Provide the (x, y) coordinate of the cell's center where the given text is located.  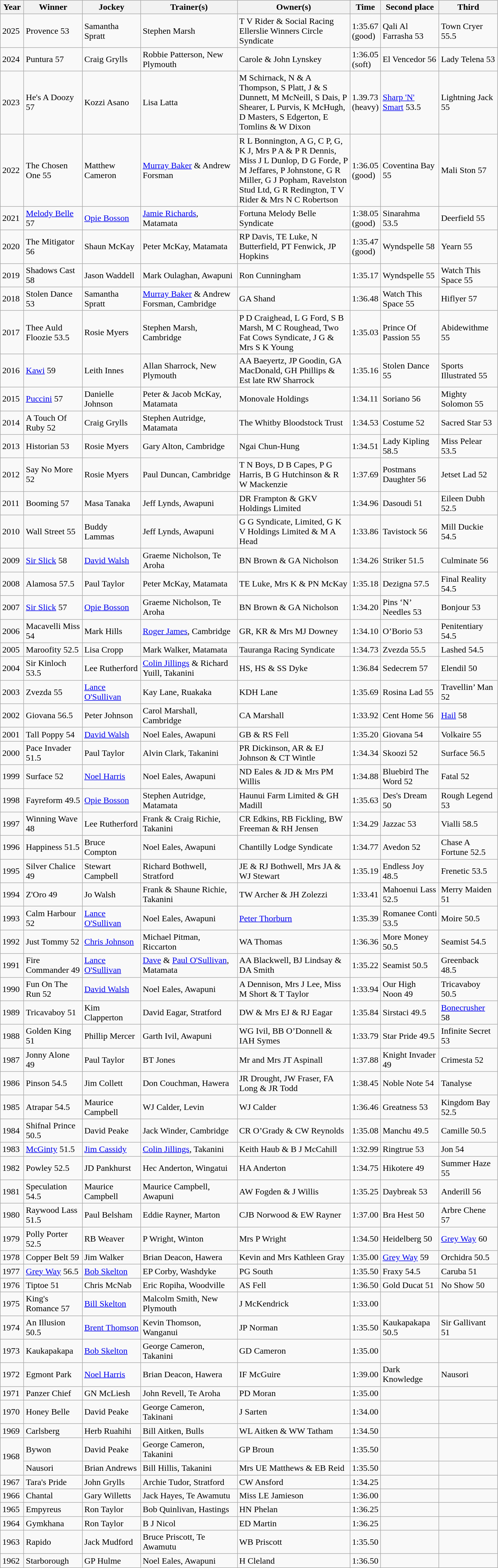
Tara's Pride (53, 1482)
Yearn 55 (468, 247)
Speculation 54.5 (53, 1192)
Noble Note 54 (410, 1083)
Town Cryer 55.5 (468, 31)
Provence 53 (53, 31)
TE Luke, Mrs K & PN McKay (294, 584)
Brian Andrews (112, 1468)
HS, HS & SS Dyke (294, 668)
Eileen Dubh 52.5 (468, 503)
Mill Duckie 54.5 (468, 532)
Alamosa 57.5 (53, 584)
Winning Wave 48 (53, 824)
Moire 50.5 (468, 918)
Cent Home 56 (410, 715)
Booming 57 (53, 503)
A Dennison, Mrs J Lee, Miss M Short & T Taylor (294, 989)
Time (365, 7)
Jetset Lad 52 (468, 475)
2001 (12, 734)
Avedon 52 (410, 847)
1992 (12, 942)
Wyndspelle 58 (410, 247)
1:33.79 (365, 1036)
Dark Knowledge (410, 1375)
Jim Walker (112, 1258)
Raywood Lass 51.5 (53, 1215)
Dezigna 57.5 (410, 584)
GN McLiesh (112, 1393)
Dave & Paul O'Sullivan, Matamata (189, 966)
Greenback 48.5 (468, 966)
2009 (12, 560)
Bra Hest 50 (410, 1215)
Third (468, 7)
Bonjour 53 (468, 607)
1:36.36 (365, 942)
Gary Alton, Cambridge (189, 446)
Chantal (53, 1496)
Fire Commander 49 (53, 966)
1989 (12, 1013)
Leith Innes (112, 370)
1:32.99 (365, 1149)
Calm Harbour 52 (53, 918)
1:35.19 (365, 871)
El Vencedor 56 (410, 59)
He's A Doozy 57 (53, 102)
ND Eales & JD & Mrs PM Willis (294, 776)
Rosina Lad 55 (410, 692)
Zvezda 55.5 (410, 650)
Frank & Craig Richie, Takanini (189, 824)
Brent Thomson (112, 1328)
Just Tommy 52 (53, 942)
2018 (12, 299)
Romanee Conti 53.5 (410, 918)
2005 (12, 650)
Kay Lane, Ruakaka (189, 692)
Peter Johnson (112, 715)
Lisa Cropp (112, 650)
Zvezda 55 (53, 692)
KDH Lane (294, 692)
1999 (12, 776)
GP Broun (294, 1449)
1:35.25 (365, 1192)
Bruce Priscott, Te Awamutu (189, 1542)
1:37.69 (365, 475)
Soriano 56 (410, 399)
Peter & Jacob McKay, Matamata (189, 399)
1:36.46 (365, 1107)
1:35.63 (365, 800)
Bill Hillis, Takanini (189, 1468)
1968 (12, 1456)
1.39.73 (heavy) (365, 102)
Mark Walker, Matamata (189, 650)
Striker 51.5 (410, 560)
Bluebird The Word 52 (410, 776)
Jazzac 53 (410, 824)
1:34.00 (365, 1412)
1972 (12, 1375)
1:37.88 (365, 1060)
1:35.16 (365, 370)
David Eagar, Stratford (189, 1013)
WJ Calder (294, 1107)
Pinson 54.5 (53, 1083)
Jon 54 (468, 1149)
Don Couchman, Hawera (189, 1083)
Shifnal Prince 50.5 (53, 1130)
Grey Way 59 (410, 1258)
1:35.67 (good) (365, 31)
PG South (294, 1271)
Tavistock 56 (410, 532)
Happiness 51.5 (53, 847)
Seamist 50.5 (410, 966)
Bill Skelton (112, 1304)
Stephen Marsh, Cambridge (189, 332)
1969 (12, 1431)
Mahoenui Lass 52.5 (410, 894)
Postmans Daughter 56 (410, 475)
1:34.51 (365, 446)
1991 (12, 966)
Starborough (53, 1561)
Garth Ivil, Awapuni (189, 1036)
Melody Belle 57 (53, 218)
WG Ivil, BB O’Donnell & IAH Symes (294, 1036)
CJB Norwood & EW Rayner (294, 1215)
Silver Chalice 49 (53, 871)
Carole & John Lynskey (294, 59)
Tauranga Racing Syndicate (294, 650)
Kaukapakapa (53, 1351)
1:35.69 (365, 692)
Bonecrusher 58 (468, 1013)
T N Boys, D B Capes, P G Harris, B G Hutchinson & R W Mackenzie (294, 475)
1:35.20 (365, 734)
Sir Slick 57 (53, 607)
2011 (12, 503)
WA Thomas (294, 942)
Owner(s) (294, 7)
Copper Belt 59 (53, 1258)
King's Romance 57 (53, 1304)
1:33.86 (365, 532)
Bob Quinlivan, Hastings (189, 1510)
Trainer(s) (189, 7)
1966 (12, 1496)
Macavelli Miss 54 (53, 631)
2008 (12, 584)
HA Anderton (294, 1168)
Puccini 57 (53, 399)
1:39.00 (365, 1375)
1985 (12, 1107)
Haunui Farm Limited & GH Madill (294, 800)
2020 (12, 247)
2024 (12, 59)
Bywon (53, 1449)
Surface 56.5 (468, 753)
2013 (12, 446)
1990 (12, 989)
1:35.22 (365, 966)
IF McGuire (294, 1375)
2000 (12, 753)
2021 (12, 218)
ED Martin (294, 1523)
1:36.84 (365, 668)
1:36.00 (365, 1496)
Panzer Chief (53, 1393)
Gold Ducat 51 (410, 1285)
Pace Invader 51.5 (53, 753)
Fraxy 54.5 (410, 1271)
WL Aitken & WW Tatham (294, 1431)
Jack Winder, Cambridge (189, 1130)
WB Priscott (294, 1542)
Golden King 51 (53, 1036)
2003 (12, 692)
Malcolm Smith, New Plymouth (189, 1304)
Daybreak 53 (410, 1192)
Powley 52.5 (53, 1168)
Masa Tanaka (112, 503)
Jonny Alone 49 (53, 1060)
T V Rider & Social Racing Ellerslie Winners Circle Syndicate (294, 31)
Keith Haub & B J McCahill (294, 1149)
Hiflyer 57 (468, 299)
TW Archer & JH Zolezzi (294, 894)
Summer Haze 55 (468, 1168)
Thee Auld Floozie 53.5 (53, 332)
Archie Tudor, Stratford (189, 1482)
Grey Way 60 (468, 1239)
1:33.00 (365, 1304)
Giovana 54 (410, 734)
1996 (12, 847)
Tricavaboy 50.5 (468, 989)
1:34.75 (365, 1168)
Qali Al Farrasha 53 (410, 31)
1962 (12, 1561)
Lady Kipling 58.5 (410, 446)
AA Blackwell, BJ Lindsay & DA Smith (294, 966)
GA Shand (294, 299)
Ron Cunningham (294, 275)
Peter Thorburn (294, 918)
Carol Marshall, Cambridge (189, 715)
Mark Hills (112, 631)
Elendil 50 (468, 668)
1:35.84 (365, 1013)
Gymkhana (53, 1523)
Sports Illustrated 55 (468, 370)
Alvin Clark, Takanini (189, 753)
GP Hulme (112, 1561)
Herb Ruahihi (112, 1431)
Kingdom Bay 52.5 (468, 1107)
1:33.94 (365, 989)
AS Fell (294, 1285)
Jack Hayes, Te Awamutu (189, 1496)
1:35.08 (365, 1130)
GR, KR & Mrs MJ Downey (294, 631)
1974 (12, 1328)
Infinite Secret 53 (468, 1036)
2006 (12, 631)
Pins ‘N’ Needles 53 (410, 607)
Hikotere 49 (410, 1168)
Mrs UE Matthews & EB Reid (294, 1468)
1976 (12, 1285)
Puntura 57 (53, 59)
Mrs P Wright (294, 1239)
Kaukapakapa 50.5 (410, 1328)
Miss LE Jamieson (294, 1496)
1979 (12, 1239)
Shaun McKay (112, 247)
Wyndspelle 55 (410, 275)
2014 (12, 422)
Fun On The Run 52 (53, 989)
1:34.11 (365, 399)
1967 (12, 1482)
Star Pride 49.5 (410, 1036)
Hec Anderton, Wingatui (189, 1168)
1983 (12, 1149)
Final Reality 54.5 (468, 584)
Colin Jillings & Richard Yuill, Takanini (189, 668)
Carlsberg (53, 1431)
Lashed 54.5 (468, 650)
Tricavaboy 51 (53, 1013)
1:36.05 (good) (365, 170)
1:33.92 (365, 715)
Historian 53 (53, 446)
Fortuna Melody Belle Syndicate (294, 218)
Sir Slick 58 (53, 560)
Chris McNab (112, 1285)
PR Dickinson, AR & EJ Johnson & CT Wintle (294, 753)
AA Baeyertz, JP Goodin, GA MacDonald, GH Phillips & Est late RW Sharrock (294, 370)
Sharp 'N' Smart 53.5 (410, 102)
Matthew Cameron (112, 170)
More Money 50.5 (410, 942)
Arbre Chene 57 (468, 1215)
CR Edkins, RB Fickling, BW Freeman & RH Jensen (294, 824)
Hail 58 (468, 715)
Manchu 49.5 (410, 1130)
2017 (12, 332)
Gary Willetts (112, 1496)
RB Weaver (112, 1239)
P D Craighead, L G Ford, S B Marsh, M C Roughead, Two Fat Cows Syndicate, J G & Mrs S K Young (294, 332)
Frenetic 53.5 (468, 871)
PD Moran (294, 1393)
Maroofity 52.5 (53, 650)
Skoozi 52 (410, 753)
Kim Clapperton (112, 1013)
1:34.34 (365, 753)
Z'Oro 49 (53, 894)
JD Pankhurst (112, 1168)
Michael Pitman, Riccarton (189, 942)
Robbie Patterson, New Plymouth (189, 59)
1982 (12, 1168)
Coventina Bay 55 (410, 170)
Sir Kinloch 53.5 (53, 668)
Giovana 56.5 (53, 715)
Dasoudi 51 (410, 503)
Monovale Holdings (294, 399)
George Cameron, Takinani (189, 1412)
1997 (12, 824)
1:35.17 (365, 275)
Ngai Chun-Hung (294, 446)
Kevin Thomson, Wanganui (189, 1328)
P Wright, Winton (189, 1239)
Year (12, 7)
Honey Belle (53, 1412)
A Touch Of Ruby 52 (53, 422)
Bruce Compton (112, 847)
1:38.45 (365, 1083)
1978 (12, 1258)
1965 (12, 1510)
1975 (12, 1304)
Des's Dream 50 (410, 800)
Paul Belsham (112, 1215)
2019 (12, 275)
Surface 52 (53, 776)
Jockey (112, 7)
Eddie Rayner, Marton (189, 1215)
Stephen Marsh (189, 31)
B J Nicol (189, 1523)
Deerfield 55 (468, 218)
1993 (12, 918)
1:33.41 (365, 894)
1970 (12, 1412)
The Whitby Bloodstock Trust (294, 422)
DR Frampton & GKV Holdings Limited (294, 503)
Orchidra 50.5 (468, 1258)
Heidelberg 50 (410, 1239)
Stolen Dance 55 (410, 370)
Sacred Star 53 (468, 422)
Murray Baker & Andrew Forsman (189, 170)
1:35.39 (365, 918)
2004 (12, 668)
Travellin’ Man 52 (468, 692)
Kawi 59 (53, 370)
2010 (12, 532)
RP Davis, TE Luke, N Butterfield, PT Fenwick, JP Hopkins (294, 247)
Empyreus (53, 1510)
Sir Gallivant 51 (468, 1328)
Mr and Mrs JT Aspinall (294, 1060)
Chase A Fortune 52.5 (468, 847)
An Illusion 50.5 (53, 1328)
Vialli 58.5 (468, 824)
Lady Telena 53 (468, 59)
Sinarahma 53.5 (410, 218)
Second place (410, 7)
1981 (12, 1192)
Richard Bothwell, Stratford (189, 871)
Phillip Mercer (112, 1036)
2025 (12, 31)
Say No More 52 (53, 475)
John Revell, Te Aroha (189, 1393)
1984 (12, 1130)
Roger James, Cambridge (189, 631)
1964 (12, 1523)
JE & RJ Bothwell, Mrs JA & WJ Stewart (294, 871)
WJ Calder, Levin (189, 1107)
2015 (12, 399)
1:34.88 (365, 776)
Allan Sharrock, New Plymouth (189, 370)
The Mitigator 56 (53, 247)
GB & RS Fell (294, 734)
John Grylls (112, 1482)
Greatness 53 (410, 1107)
Maurice Campbell, Awapuni (189, 1192)
1:34.77 (365, 847)
Chris Johnson (112, 942)
2007 (12, 607)
1:35.18 (365, 584)
GD Cameron (294, 1351)
Anderill 56 (468, 1192)
Jo Walsh (112, 894)
1:36.05 (soft) (365, 59)
Volkaire 55 (468, 734)
1986 (12, 1083)
1:34.29 (365, 824)
Shadows Cast 58 (53, 275)
Eric Ropiha, Woodville (189, 1285)
Tall Poppy 54 (53, 734)
Stolen Dance 53 (53, 299)
1988 (12, 1036)
Our High Noon 49 (410, 989)
Kevin and Mrs Kathleen Gray (294, 1258)
1:35.03 (365, 332)
Culminate 56 (468, 560)
JP Norman (294, 1328)
Rapido (53, 1542)
Danielle Johnson (112, 399)
1:34.20 (365, 607)
Jamie Richards, Matamata (189, 218)
2016 (12, 370)
McGinty 51.5 (53, 1149)
1998 (12, 800)
1:34.96 (365, 503)
J Sarten (294, 1412)
Knight Invader 49 (410, 1060)
2023 (12, 102)
O’Borio 53 (410, 631)
Crimesta 52 (468, 1060)
1971 (12, 1393)
Seamist 54.5 (468, 942)
Jack Mudford (112, 1542)
Lightning Jack 55 (468, 102)
CW Ansford (294, 1482)
Egmont Park (53, 1375)
Sirstaci 49.5 (410, 1013)
Paul Duncan, Cambridge (189, 475)
J McKendrick (294, 1304)
EP Corby, Washdyke (189, 1271)
Murray Baker & Andrew Forsman, Cambridge (189, 299)
Penitentiary 54.5 (468, 631)
Stewart Campbell (112, 871)
Tanalyse (468, 1083)
1973 (12, 1351)
Colin Jillings, Takanini (189, 1149)
Polly Porter 52.5 (53, 1239)
Miss Pelear 53.5 (468, 446)
Ringtrue 53 (410, 1149)
Buddy Lammas (112, 532)
1:34.53 (365, 422)
1963 (12, 1542)
JR Drought, JW Fraser, FA Long & JR Todd (294, 1083)
Rough Legend 53 (468, 800)
2002 (12, 715)
1995 (12, 871)
AW Fogden & J Willis (294, 1192)
Fayreform 49.5 (53, 800)
1:34.10 (365, 631)
Bill Aitken, Bulls (189, 1431)
Sedecrem 57 (410, 668)
The Chosen One 55 (53, 170)
2022 (12, 170)
2012 (12, 475)
1980 (12, 1215)
Merry Maiden 51 (468, 894)
1977 (12, 1271)
1987 (12, 1060)
Jason Waddell (112, 275)
CA Marshall (294, 715)
No Show 50 (468, 1285)
Endless Joy 48.5 (410, 871)
Tiptoe 51 (53, 1285)
Winner (53, 7)
Prince Of Passion 55 (410, 332)
Camille 50.5 (468, 1130)
1:35.47 (good) (365, 247)
Jim Cassidy (112, 1149)
Grey Way 56.5 (53, 1271)
1:34.26 (365, 560)
HN Phelan (294, 1510)
Kozzi Asano (112, 102)
1:36.48 (365, 299)
Abidewithme 55 (468, 332)
Mali Ston 57 (468, 170)
Lisa Latta (189, 102)
CR O’Grady & CW Reynolds (294, 1130)
DW & Mrs EJ & RJ Eagar (294, 1013)
Frank & Shaune Richie, Takanini (189, 894)
M Schirnack, N & A Thompson, S Platt, J & S Dunnett, M McNeill, S Dais, P Shearer, L Purvis, K McHugh, D Masters, S Edgerton, E Tomlins & W Dixon (294, 102)
Mark Oulaghan, Awapuni (189, 275)
Atrapar 54.5 (53, 1107)
Jim Collett (112, 1083)
1:37.00 (365, 1215)
H Cleland (294, 1561)
Chantilly Lodge Syndicate (294, 847)
Fatal 52 (468, 776)
G G Syndicate, Limited, G K V Holdings Limited & M A Head (294, 532)
Costume 52 (410, 422)
Caruba 51 (468, 1271)
1:34.73 (365, 650)
1:38.05 (good) (365, 218)
1:34.25 (365, 1482)
Wall Street 55 (53, 532)
BT Jones (189, 1060)
Mighty Solomon 55 (468, 399)
1994 (12, 894)
